Extract the (x, y) coordinate from the center of the cell holding the provided text.  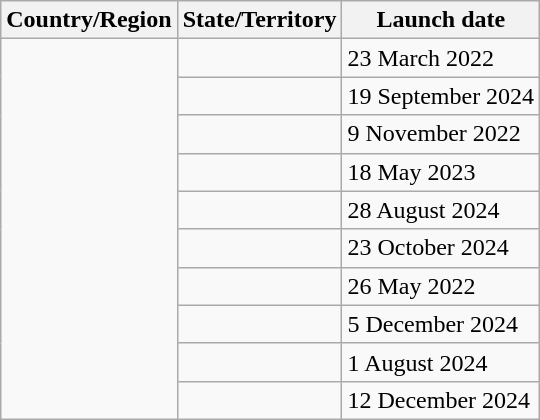
5 December 2024 (441, 324)
12 December 2024 (441, 400)
23 March 2022 (441, 58)
State/Territory (260, 20)
23 October 2024 (441, 248)
1 August 2024 (441, 362)
18 May 2023 (441, 172)
28 August 2024 (441, 210)
9 November 2022 (441, 134)
Launch date (441, 20)
Country/Region (89, 20)
19 September 2024 (441, 96)
26 May 2022 (441, 286)
